Search for the cell housing the specified text and yield its (x, y) center coordinate. 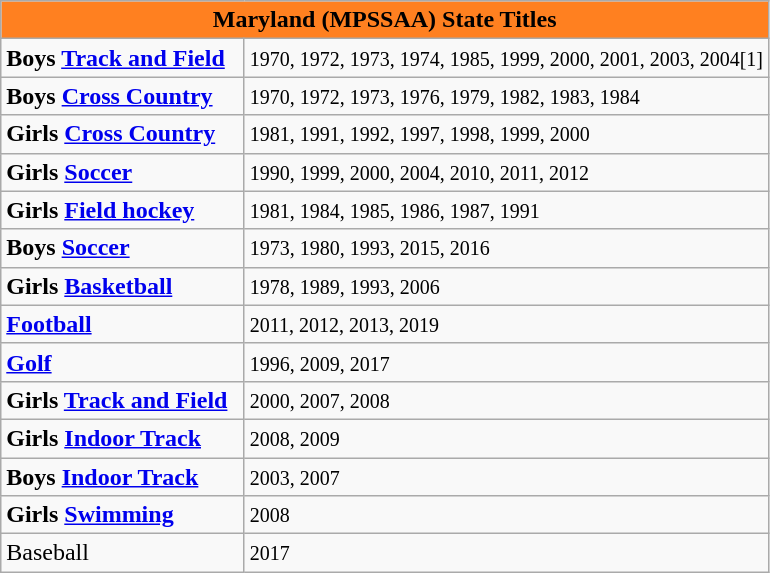
Girls Swimming (123, 515)
2008 (506, 515)
Boys Indoor Track (123, 477)
1996, 2009, 2017 (506, 362)
Boys Cross Country (123, 96)
1990, 1999, 2000, 2004, 2010, 2011, 2012 (506, 172)
Maryland (MPSSAA) State Titles (385, 20)
2017 (506, 553)
Boys Soccer (123, 248)
1978, 1989, 1993, 2006 (506, 286)
Golf (123, 362)
Girls Indoor Track (123, 438)
1981, 1991, 1992, 1997, 1998, 1999, 2000 (506, 134)
Girls Cross Country (123, 134)
Baseball (123, 553)
Football (123, 324)
Boys Track and Field (123, 58)
1973, 1980, 1993, 2015, 2016 (506, 248)
1970, 1972, 1973, 1976, 1979, 1982, 1983, 1984 (506, 96)
2011, 2012, 2013, 2019 (506, 324)
2003, 2007 (506, 477)
2000, 2007, 2008 (506, 400)
2008, 2009 (506, 438)
Girls Field hockey (123, 210)
Girls Basketball (123, 286)
1970, 1972, 1973, 1974, 1985, 1999, 2000, 2001, 2003, 2004[1] (506, 58)
1981, 1984, 1985, 1986, 1987, 1991 (506, 210)
Girls Track and Field (123, 400)
Girls Soccer (123, 172)
